Return [x, y] of the center of cell containing provided text 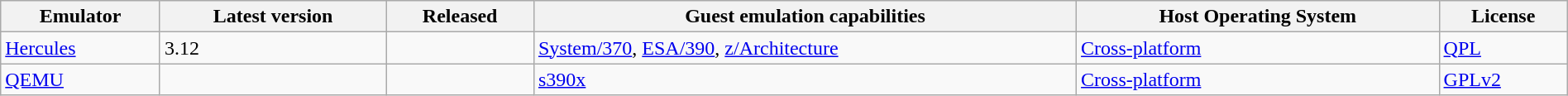
3.12 [273, 48]
QEMU [81, 79]
Emulator [81, 17]
Latest version [273, 17]
System/370, ESA/390, z/Architecture [805, 48]
Host Operating System [1258, 17]
License [1503, 17]
Released [460, 17]
Hercules [81, 48]
Guest emulation capabilities [805, 17]
QPL [1503, 48]
GPLv2 [1503, 79]
s390x [805, 79]
